Return [x, y] of the center of cell containing provided text 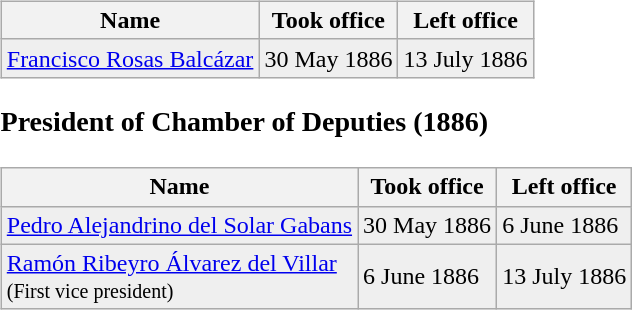
Ramón Ribeyro Álvarez del Villar(First vice president) [179, 276]
Pedro Alejandrino del Solar Gabans [179, 225]
Francisco Rosas Balcázar [130, 58]
